From the cell containing the given text, extract its center point as [X, Y] coordinate. 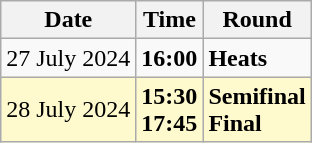
28 July 2024 [68, 110]
15:3017:45 [170, 110]
27 July 2024 [68, 58]
Heats [257, 58]
Time [170, 20]
Date [68, 20]
SemifinalFinal [257, 110]
16:00 [170, 58]
Round [257, 20]
